Return (x, y) of the center of cell containing provided text 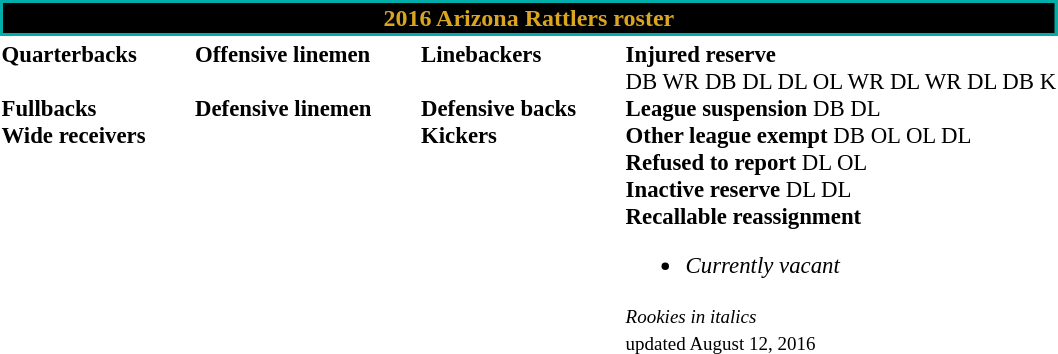
2016 Arizona Rattlers roster (529, 18)
